Return the [x, y] coordinate for the center point of the cell that contains the specified text.  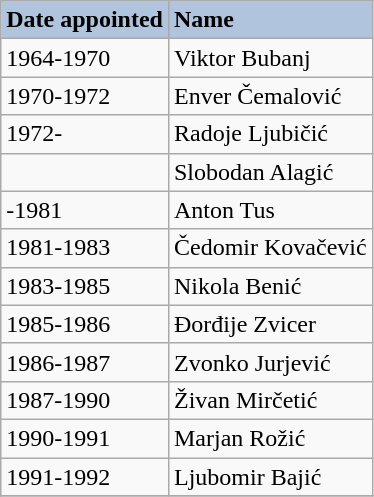
1991-1992 [85, 477]
1990-1991 [85, 438]
1985-1986 [85, 324]
Čedomir Kovačević [270, 248]
Nikola Benić [270, 286]
1986-1987 [85, 362]
-1981 [85, 210]
Marjan Rožić [270, 438]
1972- [85, 134]
1983-1985 [85, 286]
Slobodan Alagić [270, 172]
1970-1972 [85, 96]
Đorđije Zvicer [270, 324]
Živan Mirčetić [270, 400]
Name [270, 20]
1987-1990 [85, 400]
Ljubomir Bajić [270, 477]
Radoje Ljubičić [270, 134]
Date appointed [85, 20]
Anton Tus [270, 210]
1964-1970 [85, 58]
Enver Čemalović [270, 96]
Zvonko Jurjević [270, 362]
1981-1983 [85, 248]
Viktor Bubanj [270, 58]
